Capture the cell that displays the provided text and extract its [X, Y] central coordinate. 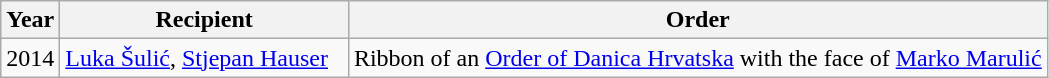
Ribbon of an Order of Danica Hrvatska with the face of Marko Marulić [698, 58]
Year [30, 20]
Recipient [204, 20]
Luka Šulić, Stjepan Hauser [204, 58]
2014 [30, 58]
Order [698, 20]
